Return the (x, y) coordinate for the center point of the cell that contains the specified text.  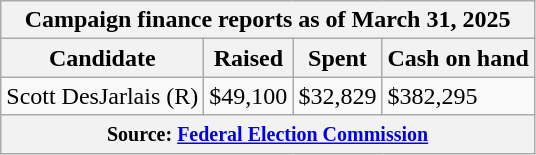
$49,100 (248, 96)
Source: Federal Election Commission (268, 134)
Campaign finance reports as of March 31, 2025 (268, 20)
$382,295 (458, 96)
Raised (248, 58)
$32,829 (338, 96)
Cash on hand (458, 58)
Scott DesJarlais (R) (102, 96)
Spent (338, 58)
Candidate (102, 58)
